Search for the cell housing the specified text and yield its [X, Y] center coordinate. 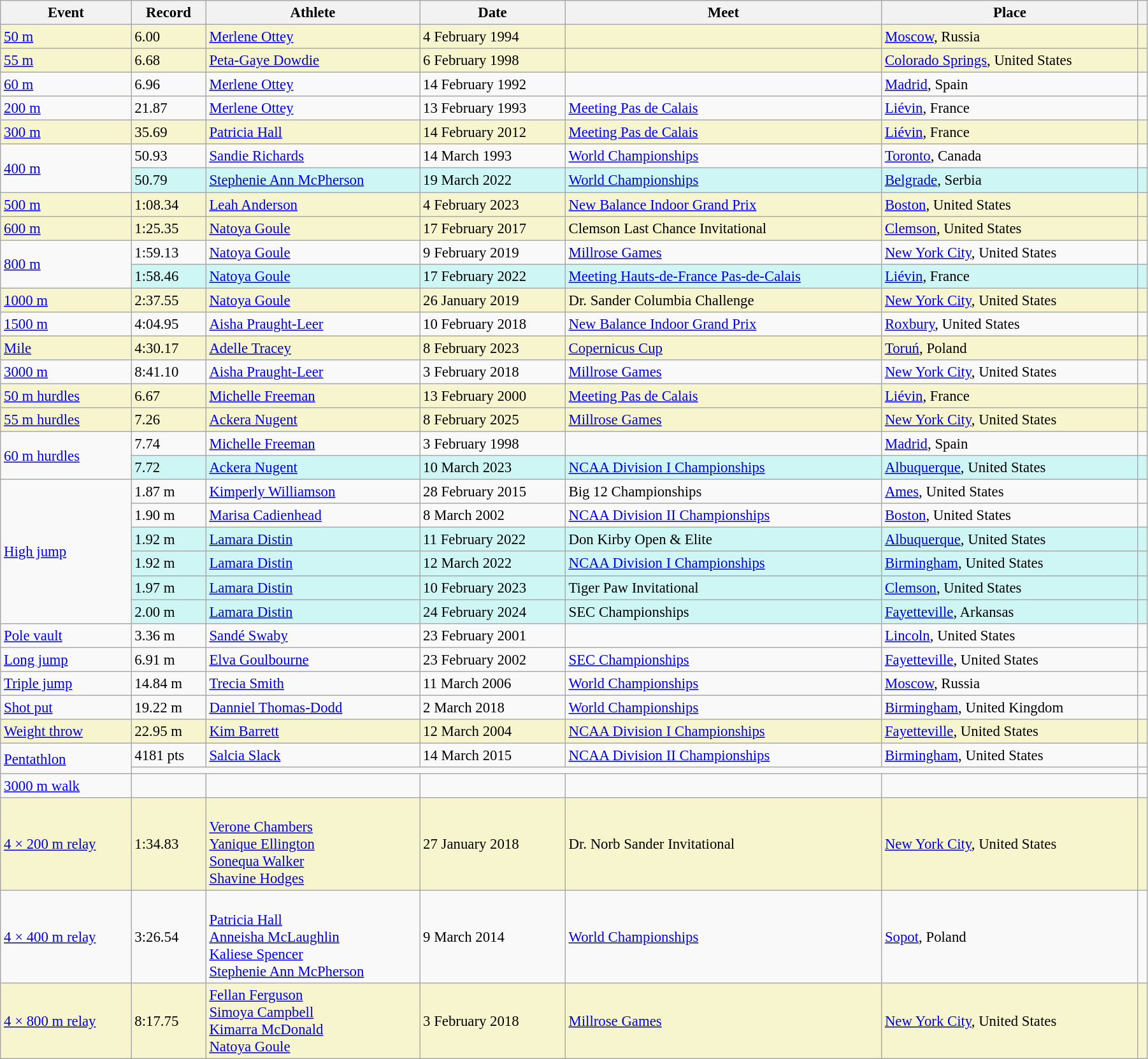
10 February 2023 [492, 587]
Salcia Slack [313, 755]
Dr. Sander Columbia Challenge [723, 300]
Lincoln, United States [1010, 635]
10 March 2023 [492, 468]
1:25.35 [168, 228]
14.84 m [168, 684]
21.87 [168, 108]
Place [1010, 13]
8 February 2025 [492, 420]
1.97 m [168, 587]
Meet [723, 13]
Pole vault [66, 635]
Fayetteville, Arkansas [1010, 612]
Patricia Hall [313, 133]
3:26.54 [168, 937]
60 m hurdles [66, 456]
Kim Barrett [313, 731]
14 March 1993 [492, 156]
13 February 1993 [492, 108]
Verone ChambersYanique EllingtonSonequa WalkerShavine Hodges [313, 844]
Event [66, 13]
1:08.34 [168, 205]
50 m [66, 37]
7.74 [168, 444]
1:59.13 [168, 252]
6.68 [168, 61]
28 February 2015 [492, 492]
3 February 1998 [492, 444]
9 February 2019 [492, 252]
High jump [66, 552]
Tiger Paw Invitational [723, 587]
Big 12 Championships [723, 492]
6.00 [168, 37]
1:34.83 [168, 844]
Peta-Gaye Dowdie [313, 61]
Leah Anderson [313, 205]
2:37.55 [168, 300]
13 February 2000 [492, 396]
6.91 m [168, 659]
1.87 m [168, 492]
Kimperly Williamson [313, 492]
26 January 2019 [492, 300]
Toruń, Poland [1010, 348]
60 m [66, 85]
10 February 2018 [492, 324]
200 m [66, 108]
Birmingham, United Kingdom [1010, 707]
Stephenie Ann McPherson [313, 180]
8 March 2002 [492, 515]
Weight throw [66, 731]
50.79 [168, 180]
12 March 2004 [492, 731]
23 February 2002 [492, 659]
55 m [66, 61]
8:17.75 [168, 1021]
600 m [66, 228]
11 March 2006 [492, 684]
800 m [66, 264]
Toronto, Canada [1010, 156]
Adelle Tracey [313, 348]
Clemson Last Chance Invitational [723, 228]
300 m [66, 133]
19 March 2022 [492, 180]
11 February 2022 [492, 540]
4:04.95 [168, 324]
Patricia HallAnneisha McLaughlinKaliese SpencerStephenie Ann McPherson [313, 937]
Dr. Norb Sander Invitational [723, 844]
4 × 200 m relay [66, 844]
Roxbury, United States [1010, 324]
24 February 2024 [492, 612]
500 m [66, 205]
Belgrade, Serbia [1010, 180]
1500 m [66, 324]
4 February 2023 [492, 205]
Long jump [66, 659]
Athlete [313, 13]
4:30.17 [168, 348]
50 m hurdles [66, 396]
4 × 400 m relay [66, 937]
50.93 [168, 156]
Trecia Smith [313, 684]
7.26 [168, 420]
19.22 m [168, 707]
17 February 2022 [492, 276]
4 February 1994 [492, 37]
17 February 2017 [492, 228]
1000 m [66, 300]
4 × 800 m relay [66, 1021]
Marisa Cadienhead [313, 515]
Copernicus Cup [723, 348]
23 February 2001 [492, 635]
Record [168, 13]
Sandé Swaby [313, 635]
14 March 2015 [492, 755]
35.69 [168, 133]
Mile [66, 348]
55 m hurdles [66, 420]
14 February 2012 [492, 133]
8 February 2023 [492, 348]
8:41.10 [168, 372]
7.72 [168, 468]
2.00 m [168, 612]
2 March 2018 [492, 707]
Fellan FergusonSimoya CampbellKimarra McDonaldNatoya Goule [313, 1021]
9 March 2014 [492, 937]
14 February 1992 [492, 85]
Shot put [66, 707]
6.96 [168, 85]
4181 pts [168, 755]
Colorado Springs, United States [1010, 61]
1:58.46 [168, 276]
Sopot, Poland [1010, 937]
3.36 m [168, 635]
6 February 1998 [492, 61]
Triple jump [66, 684]
6.67 [168, 396]
400 m [66, 168]
3000 m walk [66, 786]
Don Kirby Open & Elite [723, 540]
Elva Goulbourne [313, 659]
Meeting Hauts-de-France Pas-de-Calais [723, 276]
1.90 m [168, 515]
Danniel Thomas-Dodd [313, 707]
Ames, United States [1010, 492]
Sandie Richards [313, 156]
12 March 2022 [492, 564]
Pentathlon [66, 758]
Date [492, 13]
27 January 2018 [492, 844]
3000 m [66, 372]
22.95 m [168, 731]
